Return [x, y] of the center of cell containing provided text 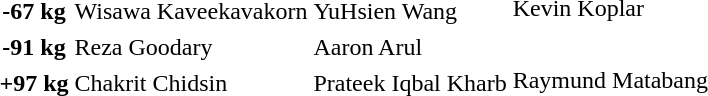
Reza Goodary [191, 47]
Aaron Arul [410, 47]
